For the text-containing cell, return its midpoint in (X, Y) coordinate format. 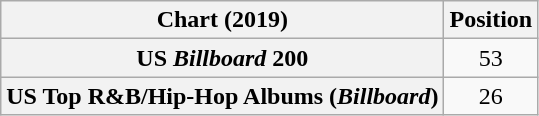
US Billboard 200 (222, 58)
53 (491, 58)
Chart (2019) (222, 20)
US Top R&B/Hip-Hop Albums (Billboard) (222, 96)
Position (491, 20)
26 (491, 96)
